Return the (x, y) coordinate for the center point of the cell that contains the specified text.  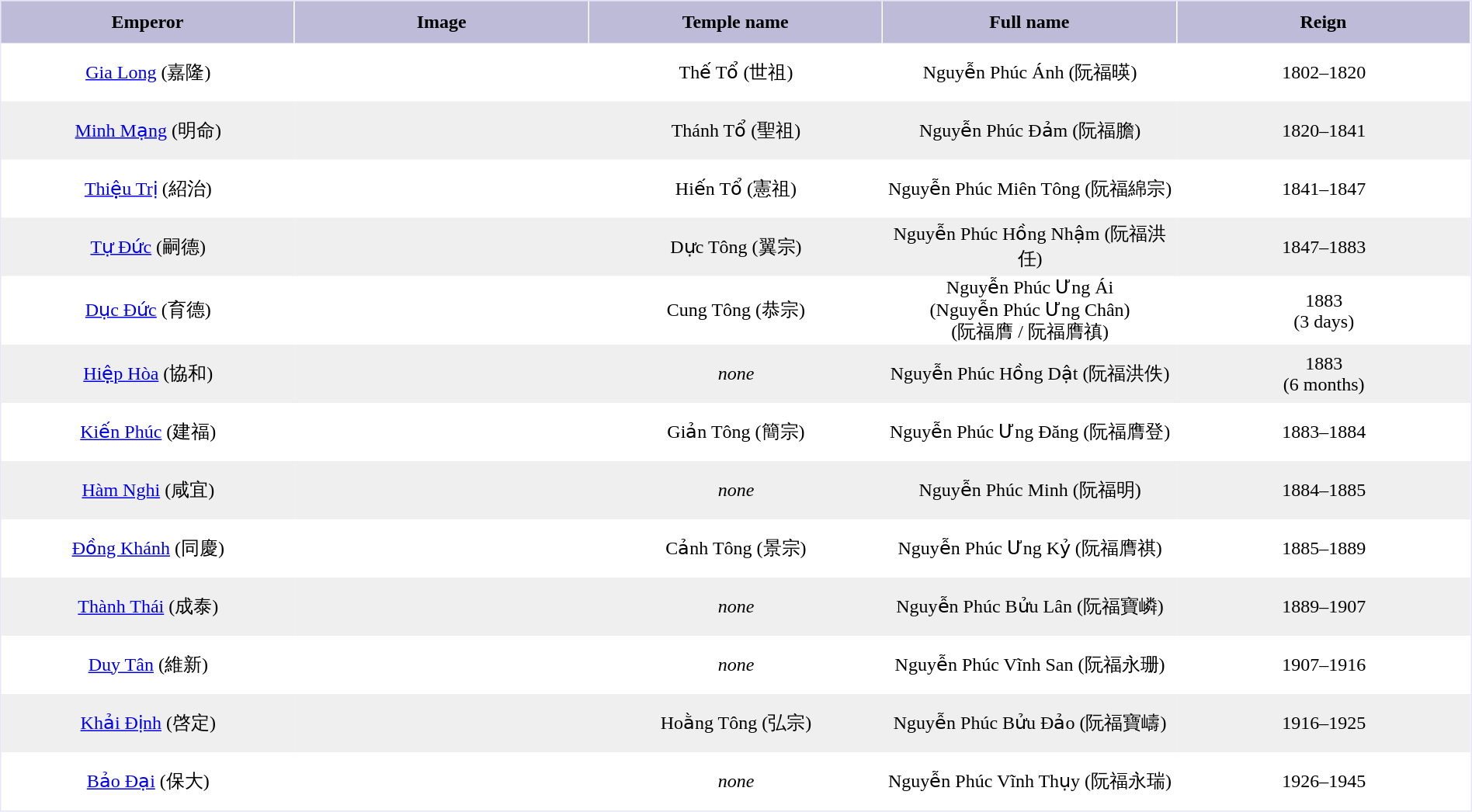
Thánh Tổ (聖祖) (736, 130)
1883(6 months) (1324, 374)
Giản Tông (簡宗) (736, 432)
Cung Tông (恭宗) (736, 311)
Nguyễn Phúc Ánh (阮福暎) (1029, 73)
Minh Mạng (明命) (149, 130)
Reign (1324, 23)
Nguyễn Phúc Miên Tông (阮福綿宗) (1029, 189)
Hiến Tổ (憲祖) (736, 189)
1926–1945 (1324, 781)
Nguyễn Phúc Ưng Kỷ (阮福膺祺) (1029, 548)
1907–1916 (1324, 665)
1847–1883 (1324, 247)
1841–1847 (1324, 189)
Khải Định (啓定) (149, 724)
Thành Thái (成泰) (149, 607)
Nguyễn Phúc Hồng Nhậm (阮福洪任) (1029, 247)
Nguyễn Phúc Ưng Ái (Nguyễn Phúc Ưng Chân)(阮福膺 / 阮福膺禛) (1029, 311)
Kiến Phúc (建福) (149, 432)
Nguyễn Phúc Minh (阮福明) (1029, 491)
Hoằng Tông (弘宗) (736, 724)
1820–1841 (1324, 130)
1884–1885 (1324, 491)
Tự Đức (嗣德) (149, 247)
Dục Đức (育德) (149, 311)
Duy Tân (維新) (149, 665)
1889–1907 (1324, 607)
1883(3 days) (1324, 311)
Đồng Khánh (同慶) (149, 548)
Nguyễn Phúc Hồng Dật (阮福洪佚) (1029, 374)
Image (443, 23)
Thế Tổ (世祖) (736, 73)
1916–1925 (1324, 724)
Nguyễn Phúc Vĩnh Thụy (阮福永瑞) (1029, 781)
Nguyễn Phúc Bửu Lân (阮福寶嶙) (1029, 607)
Thiệu Trị (紹治) (149, 189)
Hiệp Hòa (協和) (149, 374)
Nguyễn Phúc Đảm (阮福膽) (1029, 130)
1883–1884 (1324, 432)
Nguyễn Phúc Vĩnh San (阮福永珊) (1029, 665)
Dực Tông (翼宗) (736, 247)
Cảnh Tông (景宗) (736, 548)
Emperor (149, 23)
Nguyễn Phúc Ưng Đăng (阮福膺登) (1029, 432)
Gia Long (嘉隆) (149, 73)
Nguyễn Phúc Bửu Đảo (阮福寶嶹) (1029, 724)
Bảo Đại (保大) (149, 781)
1802–1820 (1324, 73)
Hàm Nghi (咸宜) (149, 491)
Temple name (736, 23)
Full name (1029, 23)
1885–1889 (1324, 548)
